Search for the cell housing the specified text and yield its (X, Y) center coordinate. 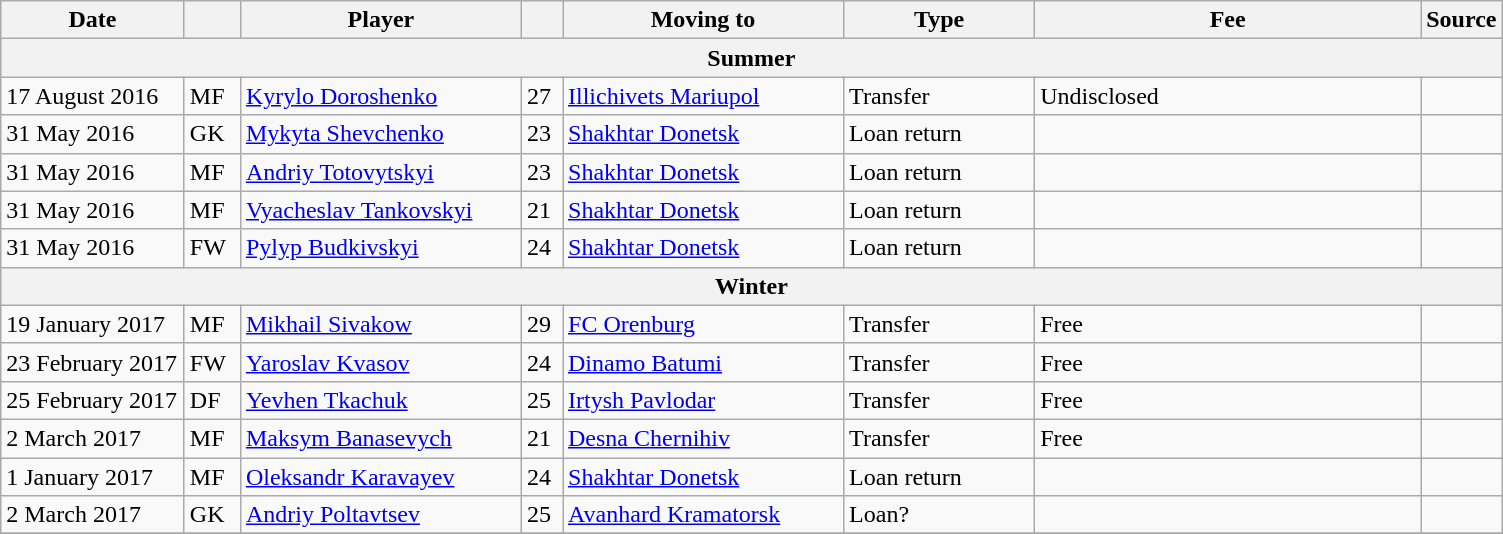
Mikhail Sivakow (380, 324)
Source (1462, 20)
1 January 2017 (93, 477)
Andriy Poltavtsev (380, 515)
19 January 2017 (93, 324)
Kyrylo Doroshenko (380, 96)
Yaroslav Kvasov (380, 362)
Moving to (702, 20)
23 February 2017 (93, 362)
Andriy Totovytskyi (380, 172)
Undisclosed (1228, 96)
17 August 2016 (93, 96)
25 February 2017 (93, 400)
Fee (1228, 20)
Maksym Banasevych (380, 438)
Player (380, 20)
Loan? (940, 515)
Oleksandr Karavayev (380, 477)
Type (940, 20)
Irtysh Pavlodar (702, 400)
Dinamo Batumi (702, 362)
Illichivets Mariupol (702, 96)
Desna Chernihiv (702, 438)
DF (212, 400)
Summer (752, 58)
Date (93, 20)
Avanhard Kramatorsk (702, 515)
Yevhen Tkachuk (380, 400)
Mykyta Shevchenko (380, 134)
Vyacheslav Tankovskyi (380, 210)
Winter (752, 286)
FC Orenburg (702, 324)
29 (542, 324)
27 (542, 96)
Pylyp Budkivskyi (380, 248)
